Locate the cell with the specified text and output its (X, Y) center coordinate. 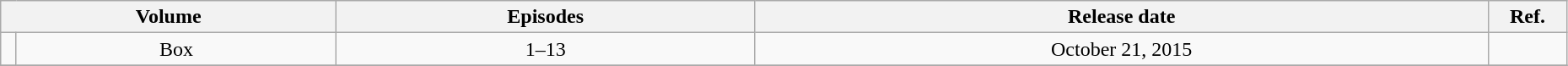
1–13 (546, 49)
Ref. (1528, 17)
October 21, 2015 (1122, 49)
Release date (1122, 17)
Box (175, 49)
Episodes (546, 17)
Volume (169, 17)
